Capture the cell that displays the provided text and extract its (x, y) central coordinate. 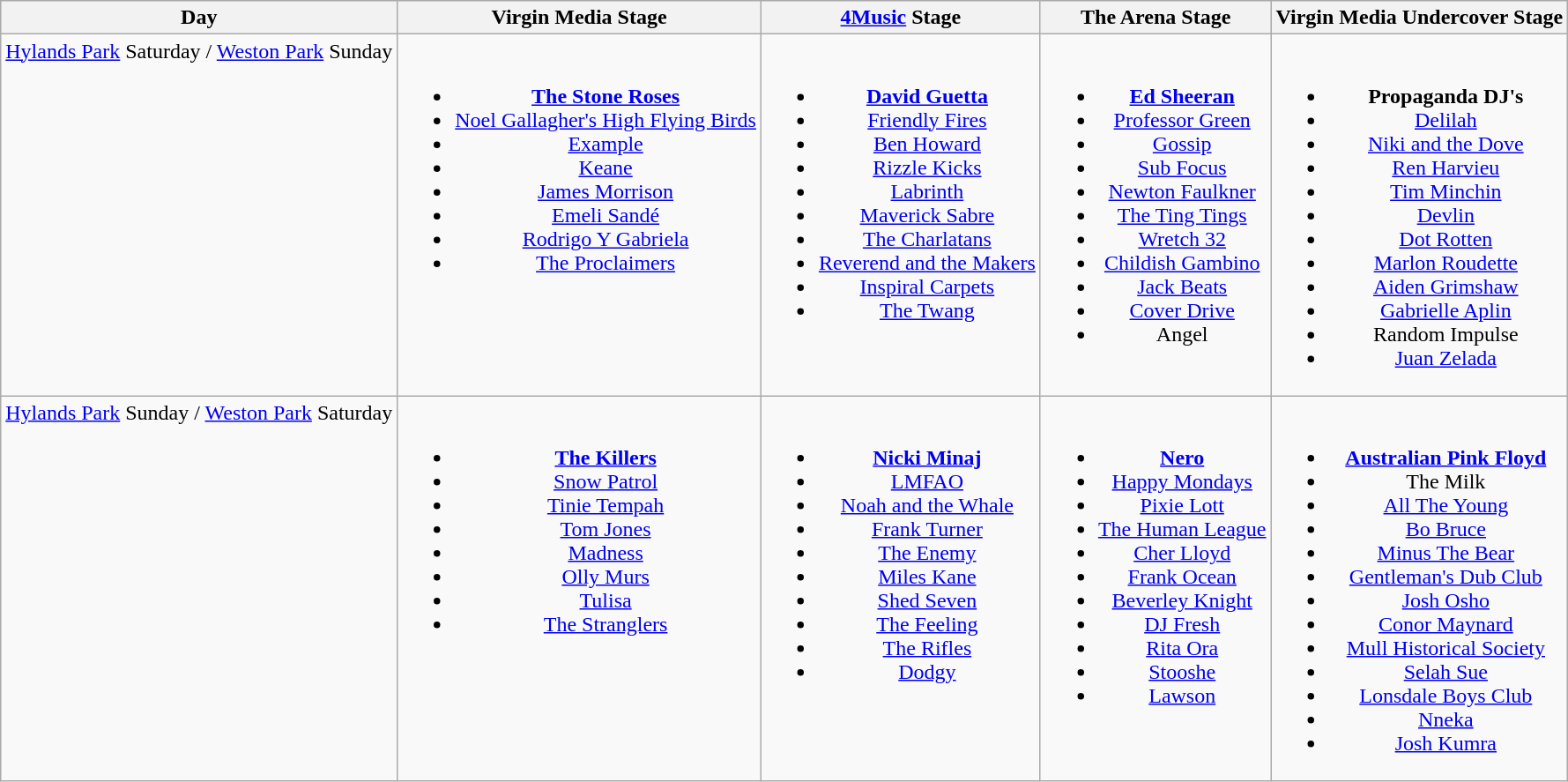
David GuettaFriendly FiresBen HowardRizzle KicksLabrinthMaverick SabreThe CharlatansReverend and the MakersInspiral CarpetsThe Twang (901, 215)
The Arena Stage (1156, 18)
Virgin Media Undercover Stage (1419, 18)
Propaganda DJ'sDelilahNiki and the DoveRen HarvieuTim MinchinDevlinDot RottenMarlon RoudetteAiden GrimshawGabrielle AplinRandom ImpulseJuan Zelada (1419, 215)
Nicki MinajLMFAONoah and the WhaleFrank TurnerThe EnemyMiles KaneShed SevenThe FeelingThe RiflesDodgy (901, 589)
NeroHappy MondaysPixie LottThe Human LeagueCher LloydFrank OceanBeverley KnightDJ FreshRita OraStoosheLawson (1156, 589)
4Music Stage (901, 18)
Virgin Media Stage (580, 18)
The Stone RosesNoel Gallagher's High Flying BirdsExampleKeaneJames MorrisonEmeli SandéRodrigo Y GabrielaThe Proclaimers (580, 215)
Hylands Park Saturday / Weston Park Sunday (199, 215)
The KillersSnow PatrolTinie TempahTom JonesMadnessOlly MursTulisaThe Stranglers (580, 589)
Day (199, 18)
Hylands Park Sunday / Weston Park Saturday (199, 589)
Ed SheeranProfessor GreenGossipSub FocusNewton FaulknerThe Ting TingsWretch 32Childish GambinoJack BeatsCover DriveAngel (1156, 215)
